Return the [x, y] coordinate for the center point of the cell that contains the specified text.  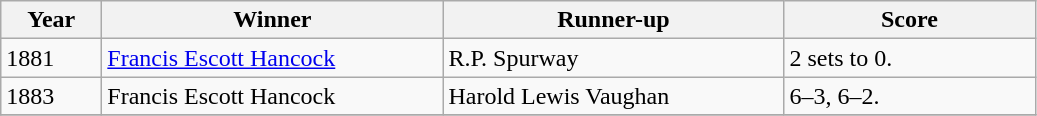
Score [910, 20]
1881 [52, 58]
Runner-up [614, 20]
Harold Lewis Vaughan [614, 96]
Year [52, 20]
R.P. Spurway [614, 58]
Winner [272, 20]
6–3, 6–2. [910, 96]
2 sets to 0. [910, 58]
1883 [52, 96]
